Search for the cell housing the specified text and yield its [x, y] center coordinate. 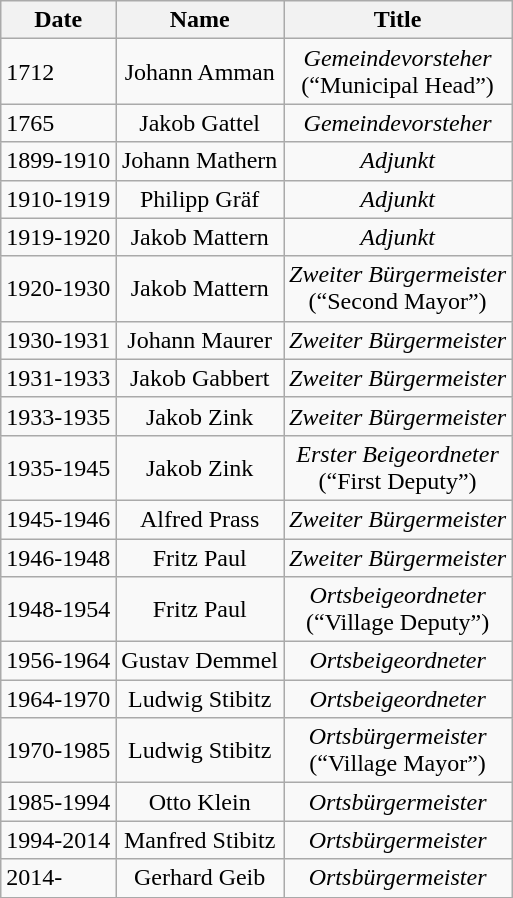
Manfred Stibitz [200, 840]
Jakob Gattel [200, 123]
1994-2014 [58, 840]
Alfred Prass [200, 519]
1935-1945 [58, 468]
Gemeindevorsteher [398, 123]
Gerhard Geib [200, 878]
1899-1910 [58, 161]
1933-1935 [58, 416]
1930-1931 [58, 340]
1964-1970 [58, 699]
Ortsbürgermeister(“Village Mayor”) [398, 750]
1910-1919 [58, 199]
1920-1930 [58, 288]
Erster Beigeordneter(“First Deputy”) [398, 468]
Johann Amman [200, 72]
1985-1994 [58, 802]
2014- [58, 878]
Johann Mathern [200, 161]
Johann Maurer [200, 340]
Gemeindevorsteher(“Municipal Head”) [398, 72]
1956-1964 [58, 661]
1765 [58, 123]
Philipp Gräf [200, 199]
Jakob Gabbert [200, 378]
Zweiter Bürgermeister(“Second Mayor”) [398, 288]
1948-1954 [58, 610]
1945-1946 [58, 519]
1712 [58, 72]
Ortsbeigeordneter(“Village Deputy”) [398, 610]
Date [58, 20]
1919-1920 [58, 237]
1931-1933 [58, 378]
Name [200, 20]
Otto Klein [200, 802]
Title [398, 20]
Gustav Demmel [200, 661]
1970-1985 [58, 750]
1946-1948 [58, 557]
